Output the [x, y] coordinate of the center of the cell containing the given text.  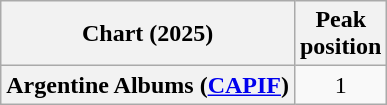
1 [340, 85]
Peakposition [340, 34]
Argentine Albums (CAPIF) [148, 85]
Chart (2025) [148, 34]
